For the text-containing cell, return its midpoint in [X, Y] coordinate format. 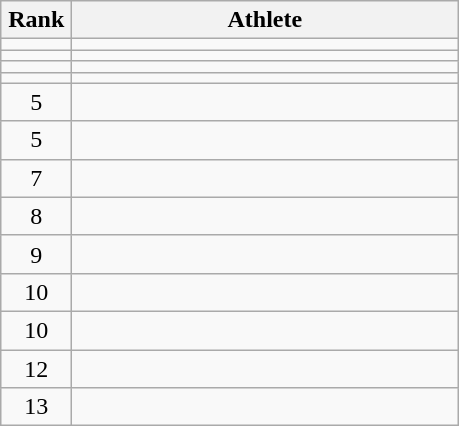
Athlete [265, 20]
8 [36, 216]
Rank [36, 20]
13 [36, 407]
7 [36, 178]
9 [36, 254]
12 [36, 369]
